Return the (X, Y) coordinate for the center point of the cell that contains the specified text.  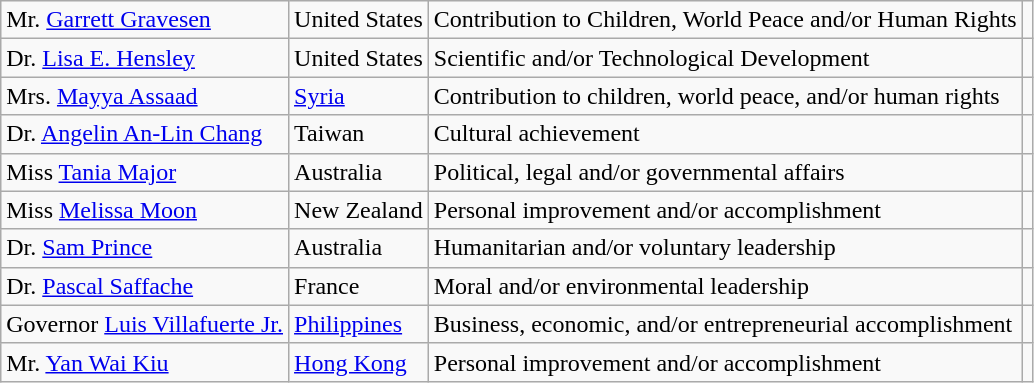
Mrs. Mayya Assaad (145, 96)
Cultural achievement (725, 134)
Mr. Yan Wai Kiu (145, 362)
Dr. Sam Prince (145, 248)
Mr. Garrett Gravesen (145, 20)
Business, economic, and/or entrepreneurial accomplishment (725, 324)
Taiwan (359, 134)
Dr. Lisa E. Hensley (145, 58)
New Zealand (359, 210)
Syria (359, 96)
Philippines (359, 324)
France (359, 286)
Governor Luis Villafuerte Jr. (145, 324)
Political, legal and/or governmental affairs (725, 172)
Miss Melissa Moon (145, 210)
Miss Tania Major (145, 172)
Dr. Pascal Saffache (145, 286)
Contribution to children, world peace, and/or human rights (725, 96)
Scientific and/or Technological Development (725, 58)
Contribution to Children, World Peace and/or Human Rights (725, 20)
Hong Kong (359, 362)
Dr. Angelin An-Lin Chang (145, 134)
Moral and/or environmental leadership (725, 286)
Humanitarian and/or voluntary leadership (725, 248)
